Capture the cell that displays the provided text and extract its [x, y] central coordinate. 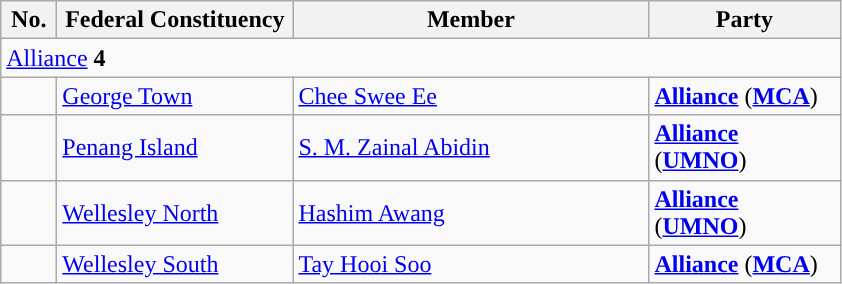
Tay Hooi Soo [471, 264]
Party [744, 20]
Wellesley South [175, 264]
Member [471, 20]
No. [29, 20]
Penang Island [175, 148]
Alliance 4 [420, 58]
Wellesley North [175, 212]
Hashim Awang [471, 212]
Chee Swee Ee [471, 96]
S. M. Zainal Abidin [471, 148]
Federal Constituency [175, 20]
George Town [175, 96]
